Pinpoint the cell where the given text exists, returning its [x, y] midpoint coordinate. 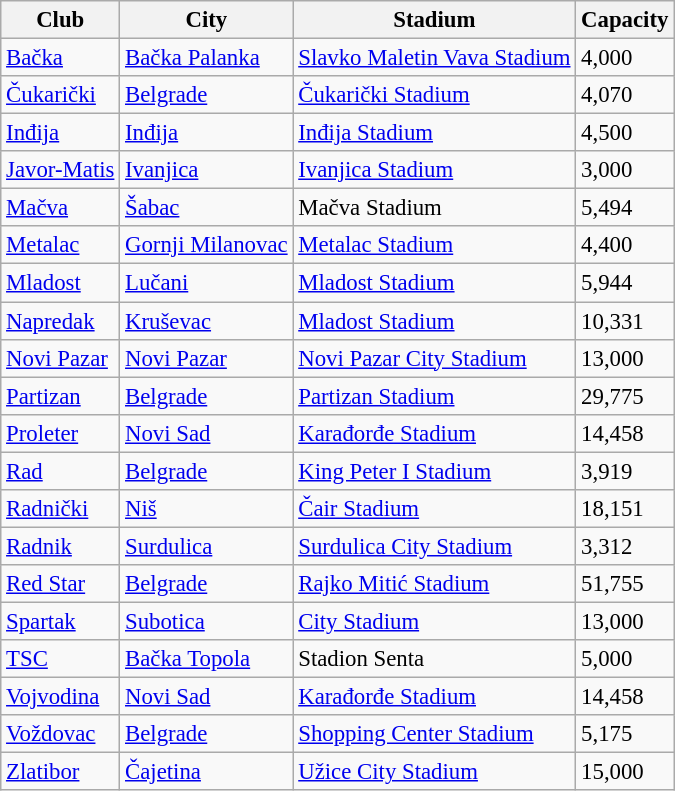
Zlatibor [60, 772]
Proleter [60, 433]
Spartak [60, 621]
Užice City Stadium [434, 772]
King Peter I Stadium [434, 471]
Čair Stadium [434, 509]
10,331 [625, 321]
5,944 [625, 283]
Bačka Topola [206, 659]
Bačka [60, 58]
Slavko Maletin Vava Stadium [434, 58]
Mačva [60, 208]
Club [60, 20]
Subotica [206, 621]
Inđija Stadium [434, 133]
5,494 [625, 208]
Red Star [60, 584]
4,500 [625, 133]
TSC [60, 659]
51,755 [625, 584]
Gornji Milanovac [206, 245]
Surdulica City Stadium [434, 546]
Voždovac [60, 734]
3,919 [625, 471]
Capacity [625, 20]
Novi Pazar City Stadium [434, 358]
Mladost [60, 283]
City Stadium [434, 621]
Rad [60, 471]
Vojvodina [60, 697]
3,312 [625, 546]
Ivanjica [206, 170]
Javor-Matis [60, 170]
5,000 [625, 659]
Rajko Mitić Stadium [434, 584]
Partizan Stadium [434, 396]
Shopping Center Stadium [434, 734]
Bačka Palanka [206, 58]
15,000 [625, 772]
Niš [206, 509]
4,070 [625, 95]
Čukarički Stadium [434, 95]
Radnik [60, 546]
Mačva Stadium [434, 208]
Partizan [60, 396]
Lučani [206, 283]
City [206, 20]
Stadion Senta [434, 659]
Šabac [206, 208]
Kruševac [206, 321]
4,400 [625, 245]
Čukarički [60, 95]
4,000 [625, 58]
3,000 [625, 170]
Radnički [60, 509]
29,775 [625, 396]
Surdulica [206, 546]
Ivanjica Stadium [434, 170]
Metalac Stadium [434, 245]
Napredak [60, 321]
Metalac [60, 245]
Čajetina [206, 772]
18,151 [625, 509]
Stadium [434, 20]
5,175 [625, 734]
